Extract the (X, Y) coordinate from the center of the cell holding the provided text.  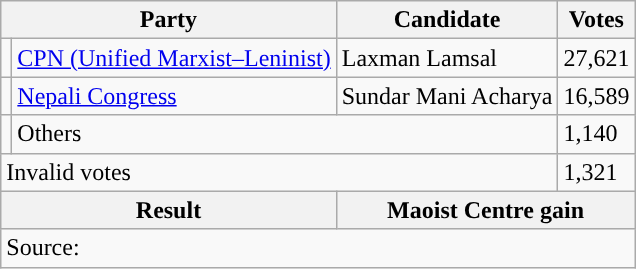
Votes (596, 20)
Source: (318, 248)
Invalid votes (280, 172)
Result (168, 210)
Party (168, 20)
Nepali Congress (174, 96)
Laxman Lamsal (447, 58)
1,321 (596, 172)
Sundar Mani Acharya (447, 96)
CPN (Unified Marxist–Leninist) (174, 58)
Candidate (447, 20)
16,589 (596, 96)
Others (285, 134)
Maoist Centre gain (486, 210)
27,621 (596, 58)
1,140 (596, 134)
